Find where the given text appears and provide that cell's center as [x, y] coordinate. 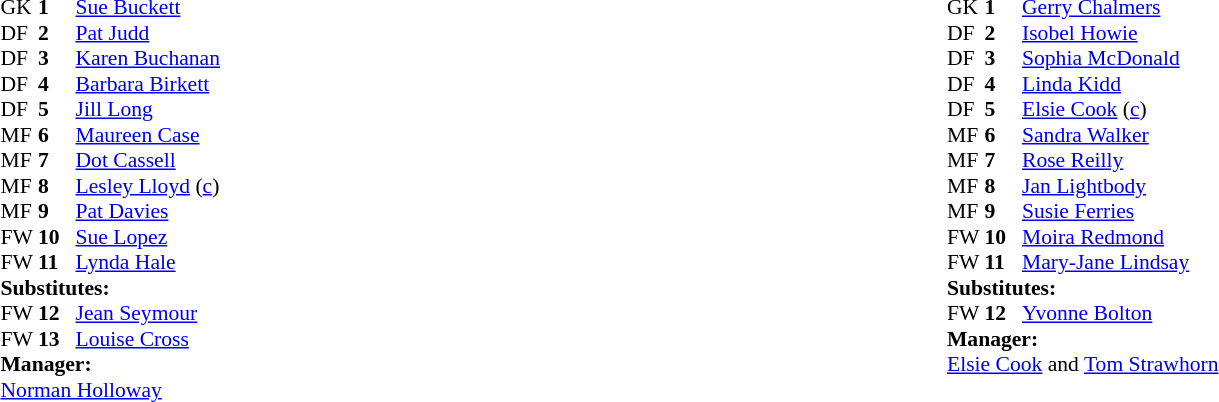
Louise Cross [148, 339]
Sophia McDonald [1120, 59]
13 [57, 339]
Lesley Lloyd (c) [148, 186]
Elsie Cook (c) [1120, 109]
Linda Kidd [1120, 84]
Dot Cassell [148, 161]
Moira Redmond [1120, 237]
Lynda Hale [148, 263]
Maureen Case [148, 135]
Yvonne Bolton [1120, 313]
Pat Judd [148, 33]
Jan Lightbody [1120, 186]
Karen Buchanan [148, 59]
Sandra Walker [1120, 135]
Elsie Cook and Tom Strawhorn [1083, 365]
Mary-Jane Lindsay [1120, 263]
Rose Reilly [1120, 161]
Barbara Birkett [148, 84]
Sue Lopez [148, 237]
Isobel Howie [1120, 33]
Pat Davies [148, 211]
Jill Long [148, 109]
Jean Seymour [148, 313]
Susie Ferries [1120, 211]
